For the text-containing cell, return its midpoint in [X, Y] coordinate format. 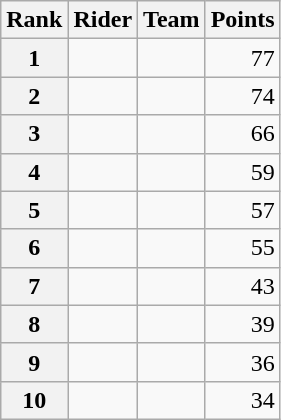
Rank [34, 20]
5 [34, 210]
4 [34, 172]
77 [242, 58]
36 [242, 362]
Team [172, 20]
57 [242, 210]
Points [242, 20]
7 [34, 286]
43 [242, 286]
8 [34, 324]
66 [242, 134]
3 [34, 134]
1 [34, 58]
Rider [103, 20]
6 [34, 248]
55 [242, 248]
39 [242, 324]
34 [242, 400]
74 [242, 96]
10 [34, 400]
2 [34, 96]
59 [242, 172]
9 [34, 362]
